Scan for the cell matching the given text and deliver its (X, Y) coordinate at center. 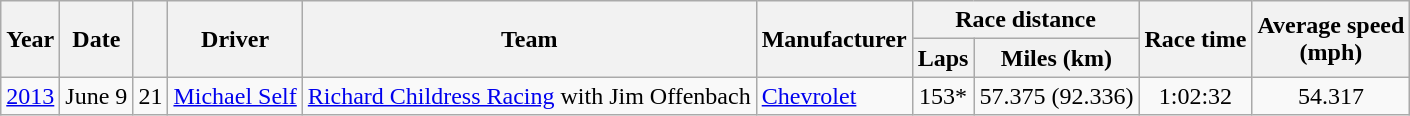
Richard Childress Racing with Jim Offenbach (529, 96)
Date (96, 39)
2013 (30, 96)
Driver (235, 39)
Chevrolet (834, 96)
Team (529, 39)
57.375 (92.336) (1056, 96)
Average speed(mph) (1331, 39)
Race time (1196, 39)
153* (943, 96)
Manufacturer (834, 39)
Miles (km) (1056, 58)
Year (30, 39)
Race distance (1026, 20)
54.317 (1331, 96)
21 (150, 96)
June 9 (96, 96)
1:02:32 (1196, 96)
Michael Self (235, 96)
Laps (943, 58)
